From the cell containing the given text, extract its center point as (x, y) coordinate. 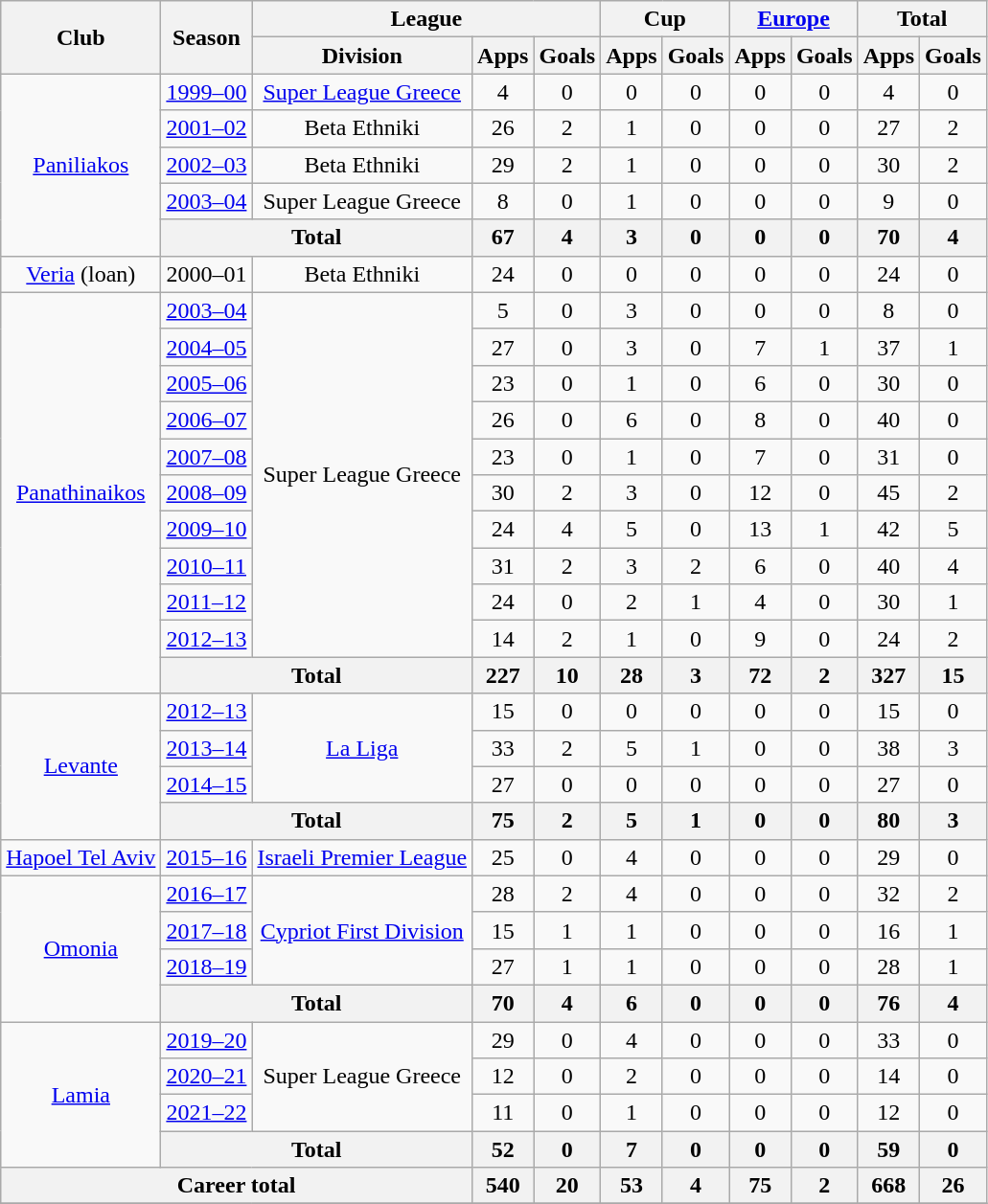
League (426, 19)
2004–05 (207, 347)
37 (888, 347)
2000–01 (207, 274)
11 (503, 1113)
13 (760, 530)
Veria (loan) (80, 274)
2016–17 (207, 894)
Division (362, 56)
Israeli Premier League (362, 857)
59 (888, 1149)
53 (632, 1186)
2009–10 (207, 530)
67 (503, 238)
2008–09 (207, 493)
La Liga (362, 748)
42 (888, 530)
Cup (665, 19)
Cypriot First Division (362, 930)
20 (567, 1186)
Season (207, 37)
2013–14 (207, 748)
Career total (237, 1186)
10 (567, 675)
227 (503, 675)
32 (888, 894)
2002–03 (207, 165)
45 (888, 493)
Lamia (80, 1094)
Panathinaikos (80, 492)
327 (888, 675)
2015–16 (207, 857)
16 (888, 930)
72 (760, 675)
668 (888, 1186)
Club (80, 37)
Europe (793, 19)
2010–11 (207, 566)
1999–00 (207, 92)
2007–08 (207, 457)
Levante (80, 766)
Hapoel Tel Aviv (80, 857)
2017–18 (207, 930)
2014–15 (207, 784)
2011–12 (207, 602)
2005–06 (207, 383)
2001–02 (207, 128)
2020–21 (207, 1077)
2019–20 (207, 1039)
2006–07 (207, 420)
80 (888, 821)
38 (888, 748)
52 (503, 1149)
540 (503, 1186)
Omonia (80, 948)
2021–22 (207, 1113)
2018–19 (207, 966)
76 (888, 1003)
Paniliakos (80, 165)
25 (503, 857)
